Determine the (X, Y) coordinate at the center of the cell enclosing the given text.  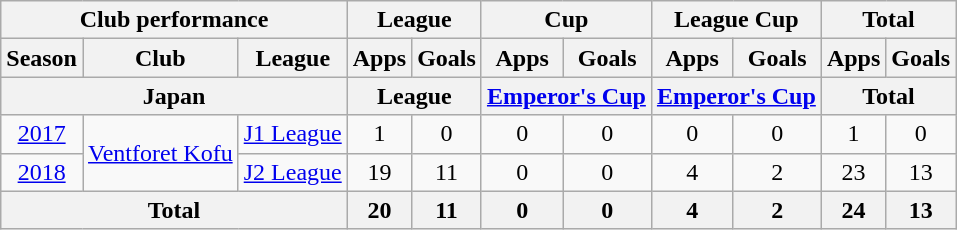
Club performance (174, 20)
Japan (174, 96)
League Cup (736, 20)
2017 (42, 134)
2018 (42, 172)
J2 League (292, 172)
J1 League (292, 134)
23 (853, 172)
Ventforet Kofu (160, 153)
Cup (566, 20)
20 (379, 210)
19 (379, 172)
Season (42, 58)
Club (160, 58)
24 (853, 210)
